Provide the [x, y] coordinate of the cell's center where the given text is located.  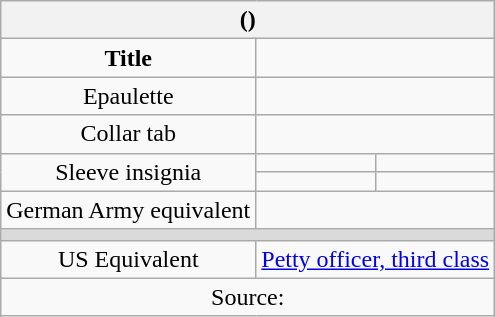
German Army equivalent [128, 210]
Title [128, 58]
() [248, 20]
Petty officer, third class [376, 259]
Epaulette [128, 96]
Collar tab [128, 134]
US Equivalent [128, 259]
Source: [248, 297]
Sleeve insignia [128, 172]
